For the text-containing cell, return its midpoint in [x, y] coordinate format. 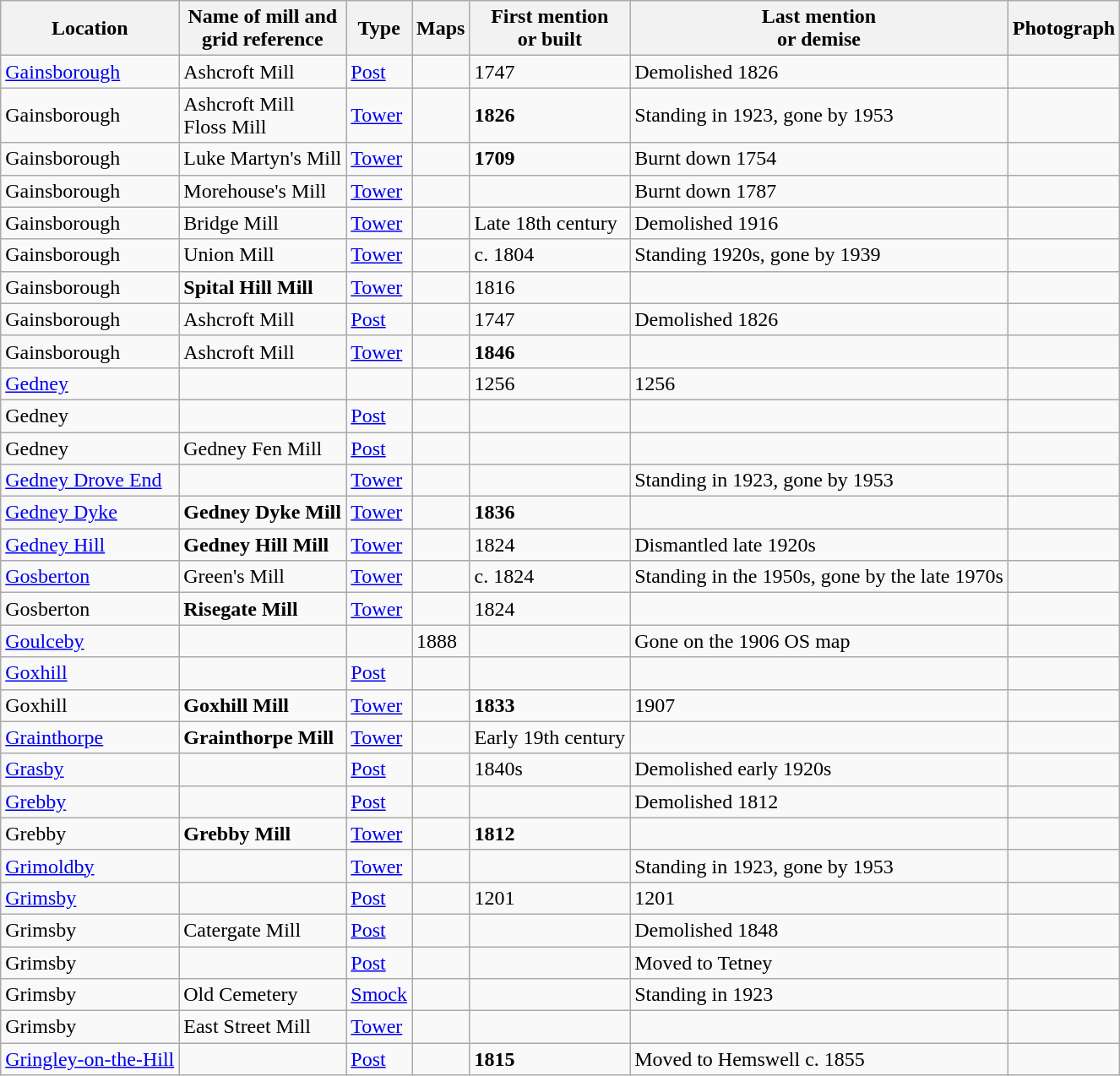
Standing 1920s, gone by 1939 [819, 255]
c. 1824 [550, 577]
Standing in the 1950s, gone by the late 1970s [819, 577]
Type [379, 29]
Last mention or demise [819, 29]
Grimoldby [90, 866]
Gedney Fen Mill [263, 448]
Grebby Mill [263, 834]
c. 1804 [550, 255]
Old Cemetery [263, 995]
Goxhill Mill [263, 705]
1836 [550, 513]
Ashcroft MillFloss Mill [263, 115]
1846 [550, 351]
Spital Hill Mill [263, 287]
Standing in 1923 [819, 995]
Gone on the 1906 OS map [819, 641]
Gedney Hill [90, 545]
1826 [550, 115]
Early 19th century [550, 737]
Gedney Hill Mill [263, 545]
Grainthorpe Mill [263, 737]
Name of mill andgrid reference [263, 29]
1907 [819, 705]
1816 [550, 287]
Photograph [1063, 29]
Grasby [90, 769]
Morehouse's Mill [263, 191]
1888 [441, 641]
Goulceby [90, 641]
Demolished 1848 [819, 930]
Luke Martyn's Mill [263, 159]
Maps [441, 29]
East Street Mill [263, 1027]
Burnt down 1754 [819, 159]
Gedney Dyke [90, 513]
1840s [550, 769]
Demolished 1812 [819, 802]
Moved to Hemswell c. 1855 [819, 1059]
Demolished 1916 [819, 223]
Gedney Drove End [90, 481]
Risegate Mill [263, 609]
Gedney Dyke Mill [263, 513]
1812 [550, 834]
Union Mill [263, 255]
Demolished early 1920s [819, 769]
Bridge Mill [263, 223]
1833 [550, 705]
Late 18th century [550, 223]
First mentionor built [550, 29]
1709 [550, 159]
Location [90, 29]
Moved to Tetney [819, 962]
Green's Mill [263, 577]
Smock [379, 995]
1815 [550, 1059]
Grainthorpe [90, 737]
Burnt down 1787 [819, 191]
Catergate Mill [263, 930]
Gringley-on-the-Hill [90, 1059]
Dismantled late 1920s [819, 545]
